Return the [x, y] coordinate for the center point of the cell that contains the specified text.  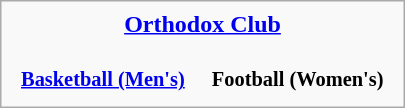
Orthodox Club [202, 24]
Football (Women's) [298, 68]
Basketball (Men's) [102, 68]
